Return (x, y) of the center of cell containing provided text 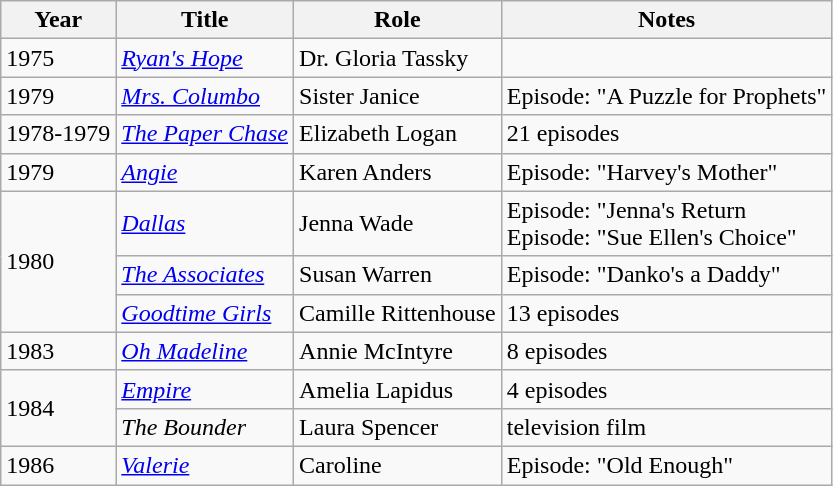
Angie (205, 172)
Year (58, 20)
The Paper Chase (205, 134)
Title (205, 20)
The Bounder (205, 427)
1984 (58, 408)
1986 (58, 465)
Notes (666, 20)
1975 (58, 58)
Dr. Gloria Tassky (398, 58)
8 episodes (666, 351)
Goodtime Girls (205, 313)
Dallas (205, 224)
Role (398, 20)
Episode: "Harvey's Mother" (666, 172)
Episode: "A Puzzle for Prophets" (666, 96)
Mrs. Columbo (205, 96)
Episode: "Danko's a Daddy" (666, 275)
4 episodes (666, 389)
21 episodes (666, 134)
Sister Janice (398, 96)
Ryan's Hope (205, 58)
Jenna Wade (398, 224)
Oh Madeline (205, 351)
The Associates (205, 275)
Episode: "Old Enough" (666, 465)
Elizabeth Logan (398, 134)
1980 (58, 262)
Valerie (205, 465)
Caroline (398, 465)
13 episodes (666, 313)
Empire (205, 389)
Susan Warren (398, 275)
Karen Anders (398, 172)
1978-1979 (58, 134)
Episode: "Jenna's ReturnEpisode: "Sue Ellen's Choice" (666, 224)
Amelia Lapidus (398, 389)
television film (666, 427)
Annie McIntyre (398, 351)
1983 (58, 351)
Laura Spencer (398, 427)
Camille Rittenhouse (398, 313)
